Scan for the cell matching the given text and deliver its [x, y] coordinate at center. 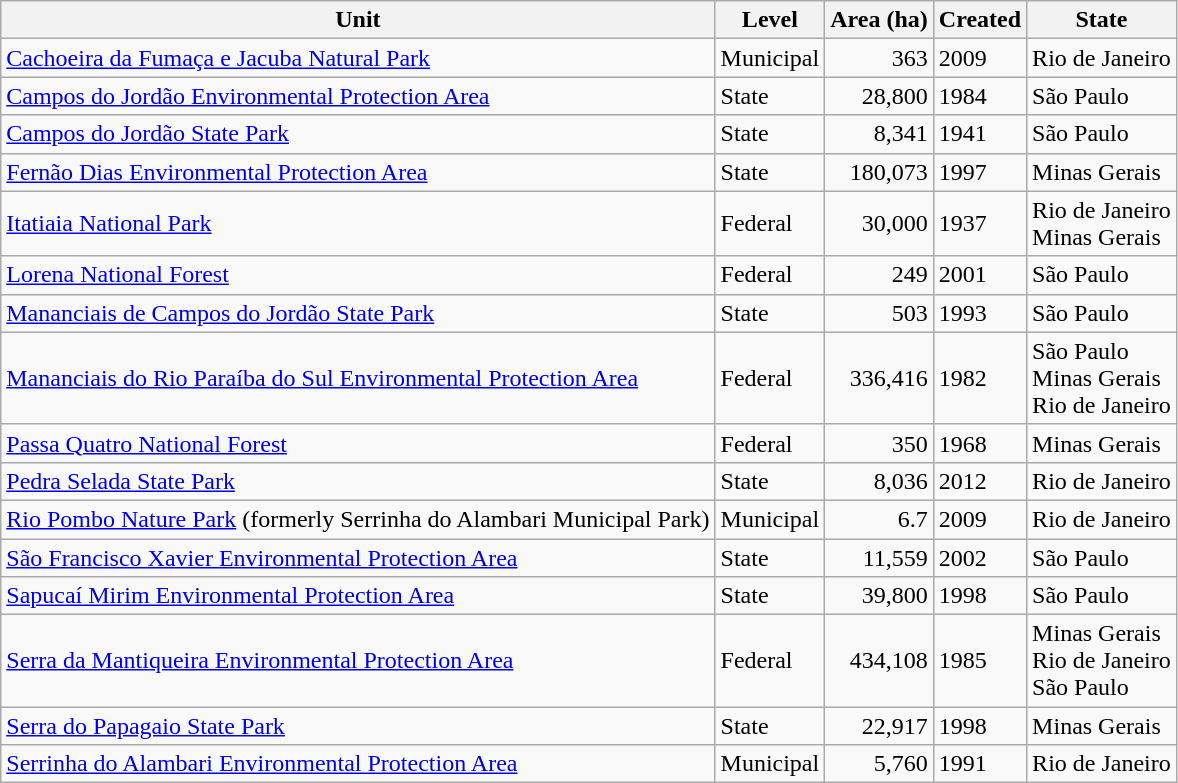
Cachoeira da Fumaça e Jacuba Natural Park [358, 58]
Campos do Jordão Environmental Protection Area [358, 96]
Lorena National Forest [358, 275]
1984 [980, 96]
1993 [980, 313]
30,000 [880, 224]
1941 [980, 134]
Mananciais de Campos do Jordão State Park [358, 313]
São Francisco Xavier Environmental Protection Area [358, 557]
Sapucaí Mirim Environmental Protection Area [358, 596]
2002 [980, 557]
Minas GeraisRio de JaneiroSão Paulo [1102, 661]
Campos do Jordão State Park [358, 134]
11,559 [880, 557]
39,800 [880, 596]
Passa Quatro National Forest [358, 443]
Created [980, 20]
22,917 [880, 726]
São PauloMinas GeraisRio de Janeiro [1102, 378]
Serra do Papagaio State Park [358, 726]
1968 [980, 443]
6.7 [880, 519]
Mananciais do Rio Paraíba do Sul Environmental Protection Area [358, 378]
Area (ha) [880, 20]
8,036 [880, 481]
1982 [980, 378]
1937 [980, 224]
434,108 [880, 661]
Itatiaia National Park [358, 224]
8,341 [880, 134]
28,800 [880, 96]
503 [880, 313]
1997 [980, 172]
2012 [980, 481]
249 [880, 275]
350 [880, 443]
Serra da Mantiqueira Environmental Protection Area [358, 661]
Unit [358, 20]
Serrinha do Alambari Environmental Protection Area [358, 764]
363 [880, 58]
1985 [980, 661]
5,760 [880, 764]
336,416 [880, 378]
1991 [980, 764]
Pedra Selada State Park [358, 481]
2001 [980, 275]
180,073 [880, 172]
Rio Pombo Nature Park (formerly Serrinha do Alambari Municipal Park) [358, 519]
Fernão Dias Environmental Protection Area [358, 172]
Rio de JaneiroMinas Gerais [1102, 224]
Level [770, 20]
